Provide the (x, y) coordinate of the cell's center where the given text is located.  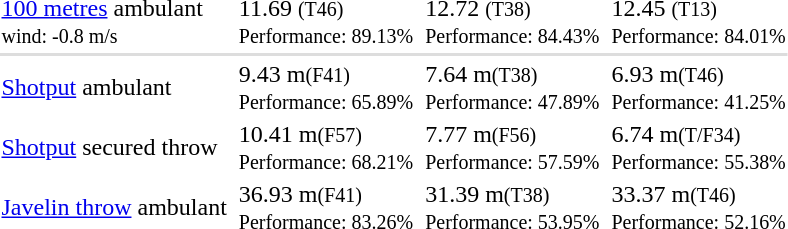
Shotput ambulant (114, 88)
6.74 m(T/F34)Performance: 55.38% (698, 148)
Shotput secured throw (114, 148)
7.77 m(F56)Performance: 57.59% (512, 148)
9.43 m(F41)Performance: 65.89% (326, 88)
10.41 m(F57)Performance: 68.21% (326, 148)
6.93 m(T46)Performance: 41.25% (698, 88)
7.64 m(T38)Performance: 47.89% (512, 88)
